Return the (X, Y) coordinate for the center point of the cell that contains the specified text.  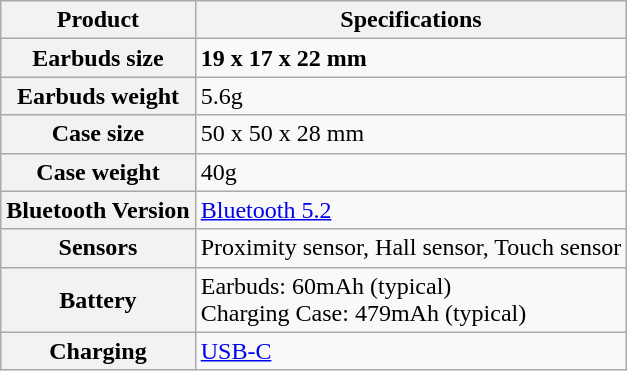
40g (411, 172)
Case weight (98, 172)
19 x 17 x 22 mm (411, 58)
Proximity sensor, Hall sensor, Touch sensor (411, 248)
Earbuds: 60mAh (typical)Charging Case: 479mAh (typical) (411, 300)
Earbuds size (98, 58)
Battery (98, 300)
Sensors (98, 248)
USB-C (411, 351)
5.6g (411, 96)
Case size (98, 134)
Earbuds weight (98, 96)
Product (98, 20)
Specifications (411, 20)
Bluetooth Version (98, 210)
50 x 50 x 28 mm (411, 134)
Charging (98, 351)
Bluetooth 5.2 (411, 210)
